Scan for the cell matching the given text and deliver its (X, Y) coordinate at center. 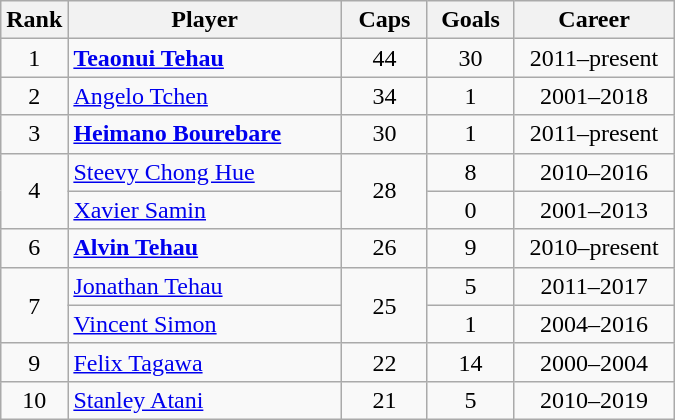
Player (205, 20)
2004–2016 (594, 324)
2010–2016 (594, 172)
2001–2013 (594, 210)
Xavier Samin (205, 210)
2011–2017 (594, 286)
2000–2004 (594, 362)
Stanley Atani (205, 400)
2010–2019 (594, 400)
2 (34, 96)
34 (384, 96)
Heimano Bourebare (205, 134)
Alvin Tehau (205, 248)
8 (470, 172)
2001–2018 (594, 96)
28 (384, 191)
2010–present (594, 248)
Caps (384, 20)
10 (34, 400)
Angelo Tchen (205, 96)
Jonathan Tehau (205, 286)
22 (384, 362)
Goals (470, 20)
Felix Tagawa (205, 362)
Teaonui Tehau (205, 58)
Vincent Simon (205, 324)
26 (384, 248)
14 (470, 362)
7 (34, 305)
21 (384, 400)
44 (384, 58)
Career (594, 20)
4 (34, 191)
0 (470, 210)
25 (384, 305)
Rank (34, 20)
6 (34, 248)
3 (34, 134)
Steevy Chong Hue (205, 172)
